Return [X, Y] of the center of cell containing provided text 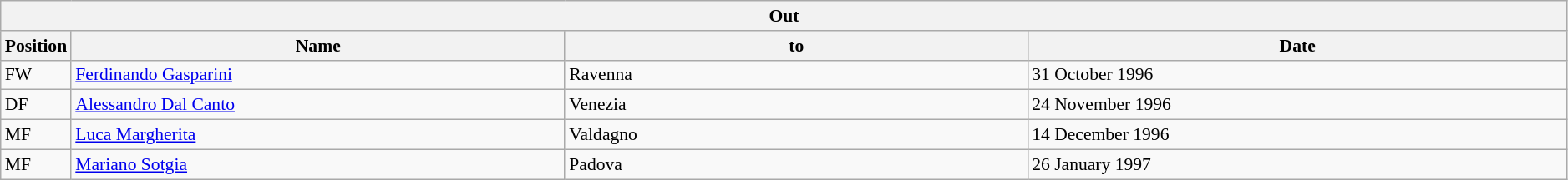
Valdagno [796, 135]
26 January 1997 [1297, 164]
24 November 1996 [1297, 105]
Name [317, 46]
Luca Margherita [317, 135]
to [796, 46]
Venezia [796, 105]
14 December 1996 [1297, 135]
31 October 1996 [1297, 75]
Padova [796, 164]
Date [1297, 46]
Position [36, 46]
Ravenna [796, 75]
Out [784, 16]
FW [36, 75]
Alessandro Dal Canto [317, 105]
DF [36, 105]
Mariano Sotgia [317, 164]
Ferdinando Gasparini [317, 75]
